Output the [x, y] coordinate of the center of the cell containing the given text.  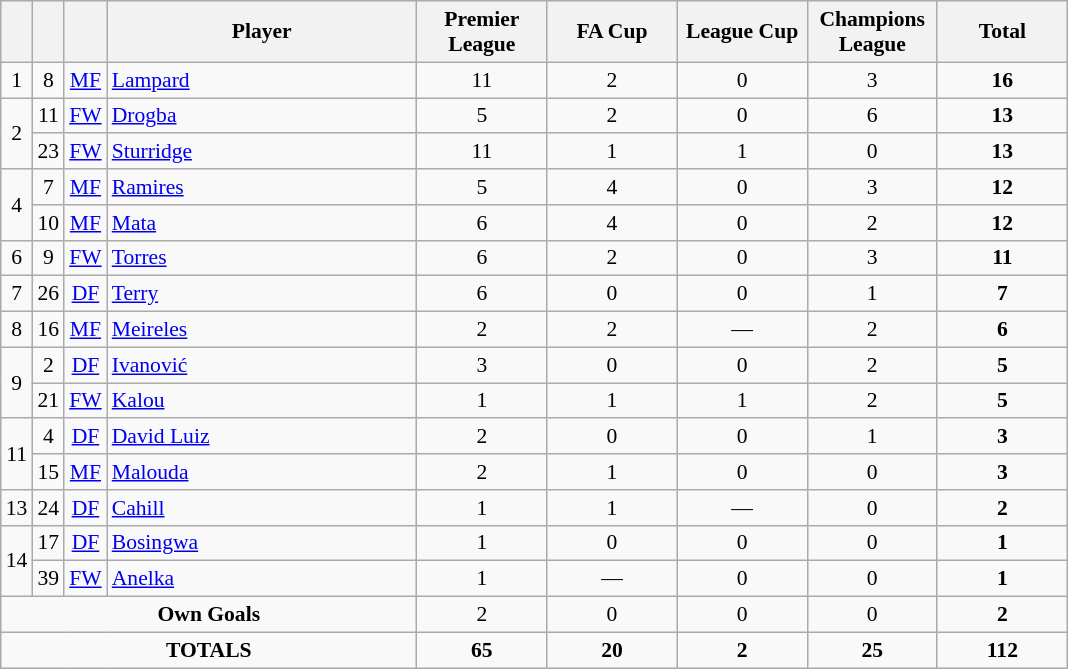
FA Cup [612, 32]
Terry [262, 294]
Kalou [262, 401]
Drogba [262, 116]
65 [482, 650]
Lampard [262, 80]
Player [262, 32]
10 [48, 223]
Ivanović [262, 365]
23 [48, 152]
21 [48, 401]
Ramires [262, 187]
League Cup [742, 32]
Premier League [482, 32]
Sturridge [262, 152]
Mata [262, 223]
David Luiz [262, 437]
Meireles [262, 330]
Anelka [262, 579]
Champions League [872, 32]
20 [612, 650]
26 [48, 294]
Own Goals [209, 615]
Total [1002, 32]
25 [872, 650]
112 [1002, 650]
17 [48, 543]
TOTALS [209, 650]
Cahill [262, 508]
Malouda [262, 472]
Bosingwa [262, 543]
Torres [262, 258]
14 [17, 560]
24 [48, 508]
15 [48, 472]
39 [48, 579]
